Return the [x, y] coordinate for the center point of the cell that contains the specified text.  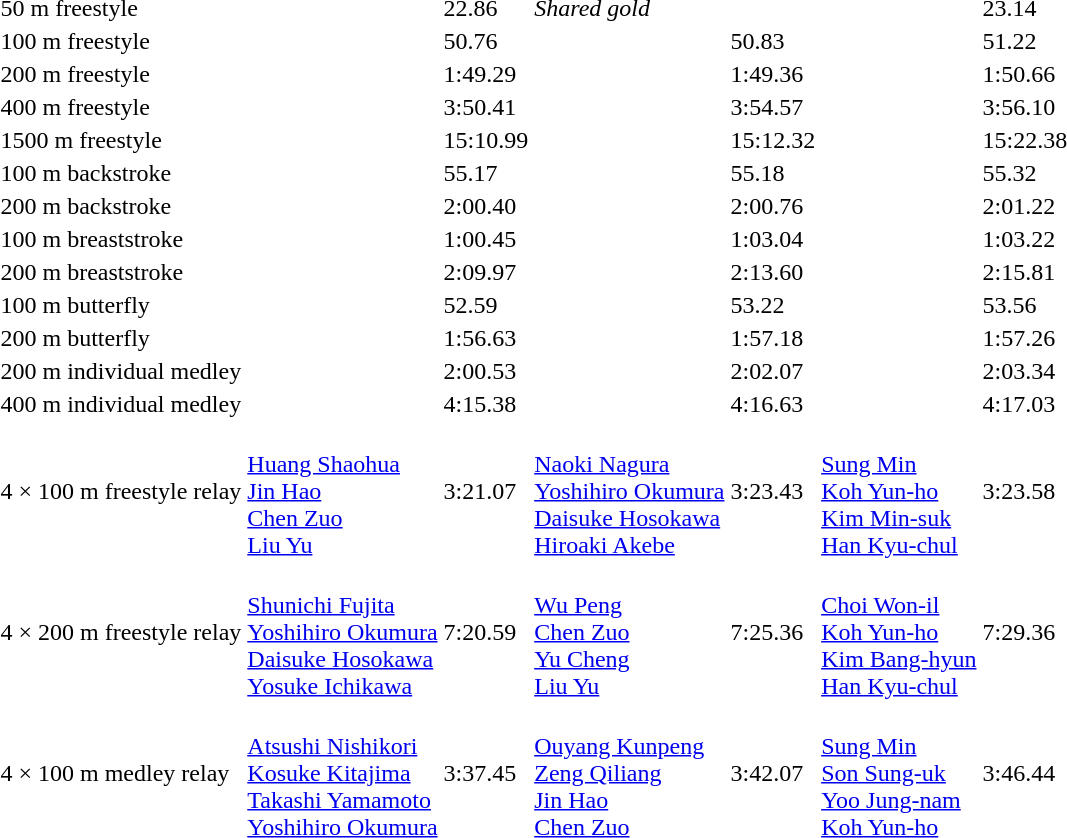
4:15.38 [486, 404]
7:20.59 [486, 632]
15:12.32 [773, 140]
55.18 [773, 173]
2:13.60 [773, 272]
53.22 [773, 305]
1:03.04 [773, 239]
7:25.36 [773, 632]
Sung MinKoh Yun-hoKim Min-sukHan Kyu-chul [899, 491]
15:10.99 [486, 140]
2:02.07 [773, 371]
Shunichi FujitaYoshihiro OkumuraDaisuke HosokawaYosuke Ichikawa [342, 632]
Huang ShaohuaJin HaoChen ZuoLiu Yu [342, 491]
1:57.18 [773, 338]
4:16.63 [773, 404]
Naoki NaguraYoshihiro OkumuraDaisuke HosokawaHiroaki Akebe [630, 491]
3:21.07 [486, 491]
1:56.63 [486, 338]
3:50.41 [486, 107]
2:09.97 [486, 272]
50.83 [773, 41]
2:00.53 [486, 371]
Choi Won-ilKoh Yun-hoKim Bang-hyunHan Kyu-chul [899, 632]
3:23.43 [773, 491]
2:00.40 [486, 206]
55.17 [486, 173]
1:00.45 [486, 239]
52.59 [486, 305]
1:49.36 [773, 74]
Wu PengChen ZuoYu ChengLiu Yu [630, 632]
3:54.57 [773, 107]
2:00.76 [773, 206]
50.76 [486, 41]
1:49.29 [486, 74]
